From the cell containing the given text, extract its center point as (x, y) coordinate. 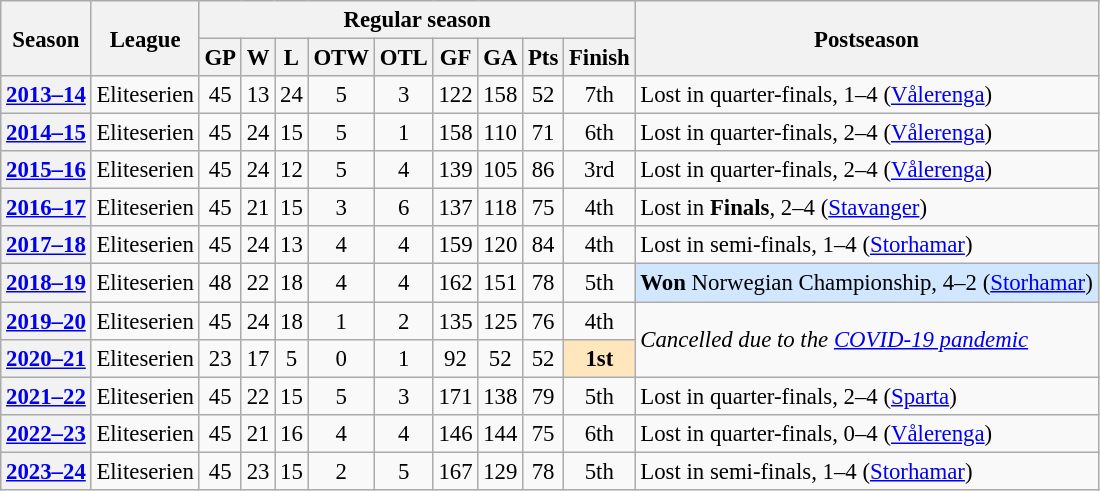
2016–17 (46, 208)
Won Norwegian Championship, 4–2 (Storhamar) (866, 283)
2022–23 (46, 433)
144 (500, 433)
7th (600, 95)
138 (500, 396)
Regular season (417, 20)
League (145, 38)
Lost in quarter-finals, 0–4 (Vålerenga) (866, 433)
3rd (600, 170)
162 (456, 283)
159 (456, 245)
129 (500, 471)
6 (404, 208)
W (258, 58)
92 (456, 358)
12 (292, 170)
71 (544, 133)
2021–22 (46, 396)
122 (456, 95)
2014–15 (46, 133)
171 (456, 396)
139 (456, 170)
GP (220, 58)
76 (544, 321)
Pts (544, 58)
146 (456, 433)
L (292, 58)
2018–19 (46, 283)
Lost in quarter-finals, 2–4 (Sparta) (866, 396)
110 (500, 133)
137 (456, 208)
2019–20 (46, 321)
Cancelled due to the COVID-19 pandemic (866, 340)
120 (500, 245)
79 (544, 396)
167 (456, 471)
2023–24 (46, 471)
151 (500, 283)
135 (456, 321)
16 (292, 433)
2015–16 (46, 170)
48 (220, 283)
2013–14 (46, 95)
GA (500, 58)
OTL (404, 58)
105 (500, 170)
0 (341, 358)
Postseason (866, 38)
1st (600, 358)
118 (500, 208)
Finish (600, 58)
125 (500, 321)
2020–21 (46, 358)
84 (544, 245)
Season (46, 38)
GF (456, 58)
17 (258, 358)
Lost in Finals, 2–4 (Stavanger) (866, 208)
Lost in quarter-finals, 1–4 (Vålerenga) (866, 95)
OTW (341, 58)
86 (544, 170)
2017–18 (46, 245)
